From the cell containing the given text, extract its center point as [X, Y] coordinate. 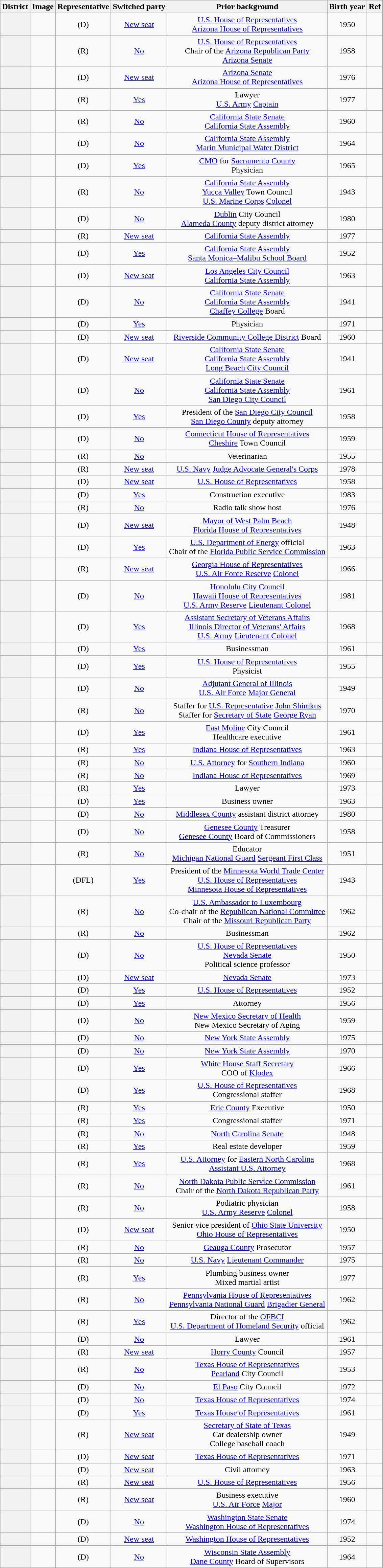
EducatorMichigan National Guard Sergeant First Class [247, 853]
1978 [347, 469]
U.S. Navy Lieutenant Commander [247, 1260]
LawyerU.S. Army Captain [247, 99]
1969 [347, 775]
Real estate developer [247, 1146]
Middlesex County assistant district attorney [247, 814]
Dublin City CouncilAlameda County deputy district attorney [247, 219]
Representative [83, 7]
U.S. House of RepresentativesChair of the Arizona Republican PartyArizona Senate [247, 51]
1983 [347, 495]
U.S. Navy Judge Advocate General's Corps [247, 469]
New Mexico Secretary of HealthNew Mexico Secretary of Aging [247, 1020]
California State AssemblyYucca Valley Town CouncilU.S. Marine Corps Colonel [247, 192]
Connecticut House of RepresentativesCheshire Town Council [247, 438]
Washington State SenateWashington House of Representatives [247, 1522]
California State AssemblyMarin Municipal Water District [247, 143]
Birth year [347, 7]
Assistant Secretary of Veterans AffairsIllinois Director of Veterans' AffairsU.S. Army Lieutenant Colonel [247, 627]
Civil attorney [247, 1469]
Ref [375, 7]
U.S. House of RepresentativesNevada SenatePolitical science professor [247, 955]
Pennsylvania House of RepresentativesPennsylvania National Guard Brigadier General [247, 1300]
El Paso City Council [247, 1387]
East Moline City CouncilHealthcare executive [247, 732]
Podiatric physicianU.S. Army Reserve Colonel [247, 1208]
Image [43, 7]
North Carolina Senate [247, 1133]
Washington House of Representatives [247, 1539]
California State AssemblySanta Monica–Malibu School Board [247, 253]
Radio talk show host [247, 507]
U.S. House of RepresentativesCongressional staffer [247, 1090]
U.S. Attorney for Southern Indiana [247, 763]
Los Angeles City CouncilCalifornia State Assembly [247, 275]
Nevada Senate [247, 977]
California State SenateCalifornia State AssemblyChaffey College Board [247, 302]
California State SenateCalifornia State Assembly [247, 121]
California State SenateCalifornia State AssemblySan Diego City Council [247, 390]
North Dakota Public Service CommissionChair of the North Dakota Republican Party [247, 1185]
Arizona SenateArizona House of Representatives [247, 77]
Physician [247, 324]
U.S. House of RepresentativesPhysicist [247, 666]
Construction executive [247, 495]
Honolulu City CouncilHawaii House of RepresentativesU.S. Army Reserve Lieutenant Colonel [247, 595]
Attorney [247, 1003]
U.S. Attorney for Eastern North CarolinaAssistant U.S. Attorney [247, 1164]
U.S. Department of Energy officialChair of the Florida Public Service Commission [247, 547]
Texas House of RepresentativesPearland City Council [247, 1369]
U.S. House of RepresentativesArizona House of Representatives [247, 24]
Secretary of State of TexasCar dealership ownerCollege baseball coach [247, 1434]
Adjutant General of IllinoisU.S. Air Force Major General [247, 688]
CMO for Sacramento CountyPhysician [247, 165]
1951 [347, 853]
U.S. Ambassador to LuxembourgCo-chair of the Republican National CommitteeChair of the Missouri Republican Party [247, 911]
1981 [347, 595]
Business owner [247, 801]
Senior vice president of Ohio State UniversityOhio House of Representatives [247, 1230]
Director of the OFBCIU.S. Department of Homeland Security official [247, 1321]
1953 [347, 1369]
Wisconsin State AssemblyDane County Board of Supervisors [247, 1557]
Mayor of West Palm BeachFlorida House of Representatives [247, 525]
California State Assembly [247, 236]
Business executiveU.S. Air Force Major [247, 1500]
Staffer for U.S. Representative John ShimkusStaffer for Secretary of State George Ryan [247, 710]
President of the San Diego City CouncilSan Diego County deputy attorney [247, 417]
1972 [347, 1387]
White House Staff SecretaryCOO of Klodex [247, 1068]
Erie County Executive [247, 1108]
Riverside Community College District Board [247, 337]
President of the Minnesota World Trade CenterU.S. House of RepresentativesMinnesota House of Representatives [247, 880]
District [15, 7]
Plumbing business ownerMixed martial artist [247, 1277]
1965 [347, 165]
California State SenateCalifornia State AssemblyLong Beach City Council [247, 359]
Congressional staffer [247, 1120]
Geauga County Prosecutor [247, 1247]
Horry County Council [247, 1352]
Georgia House of RepresentativesU.S. Air Force Reserve Colonel [247, 569]
Prior background [247, 7]
(DFL) [83, 880]
Genesee County TreasurerGenesee County Board of Commissioners [247, 832]
Veterinarian [247, 456]
Switched party [139, 7]
